Provide the (X, Y) coordinate of the cell's center where the given text is located.  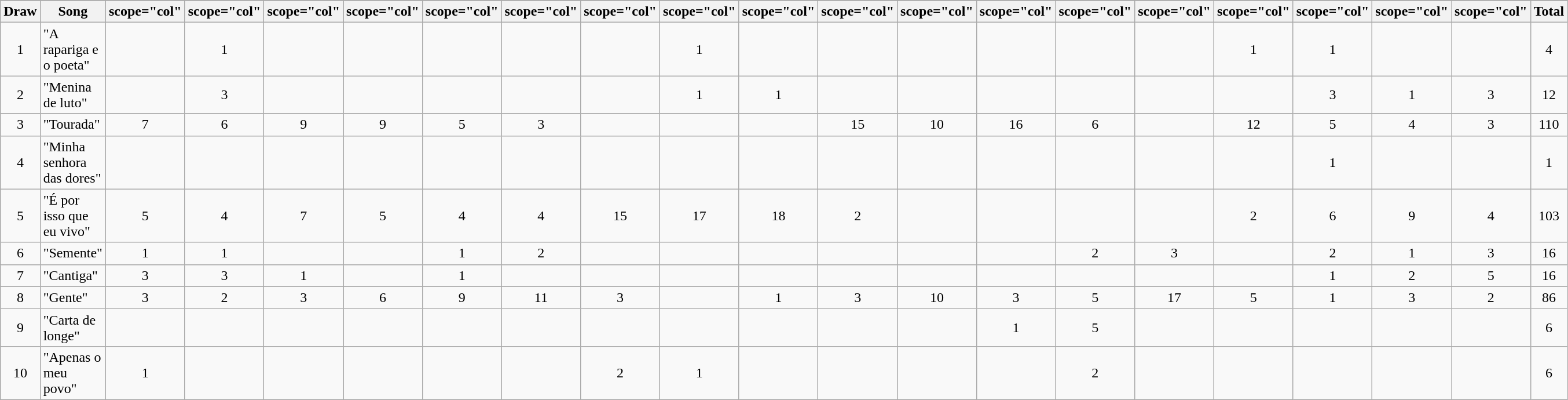
"Carta de longe" (73, 327)
8 (20, 297)
Draw (20, 12)
"Tourada" (73, 125)
Song (73, 12)
"A rapariga e o poeta" (73, 49)
Total (1549, 12)
103 (1549, 216)
110 (1549, 125)
18 (778, 216)
"É por isso que eu vivo" (73, 216)
"Menina de luto" (73, 95)
"Cantiga" (73, 275)
86 (1549, 297)
11 (541, 297)
"Gente" (73, 297)
"Semente" (73, 253)
"Minha senhora das dores" (73, 162)
"Apenas o meu povo" (73, 373)
